Locate the cell with the specified text and output its [X, Y] center coordinate. 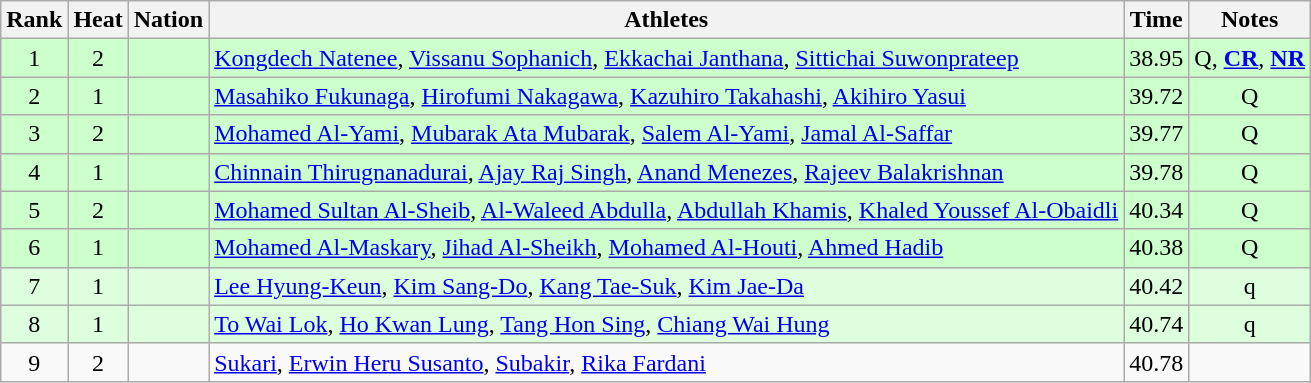
Heat [98, 20]
Time [1156, 20]
Notes [1250, 20]
Mohamed Al-Yami, Mubarak Ata Mubarak, Salem Al-Yami, Jamal Al-Saffar [666, 134]
40.74 [1156, 324]
Nation [168, 20]
38.95 [1156, 58]
To Wai Lok, Ho Kwan Lung, Tang Hon Sing, Chiang Wai Hung [666, 324]
40.78 [1156, 362]
Kongdech Natenee, Vissanu Sophanich, Ekkachai Janthana, Sittichai Suwonprateep [666, 58]
7 [34, 286]
3 [34, 134]
Chinnain Thirugnanadurai, Ajay Raj Singh, Anand Menezes, Rajeev Balakrishnan [666, 172]
5 [34, 210]
Lee Hyung-Keun, Kim Sang-Do, Kang Tae-Suk, Kim Jae-Da [666, 286]
4 [34, 172]
40.34 [1156, 210]
39.78 [1156, 172]
8 [34, 324]
Mohamed Al-Maskary, Jihad Al-Sheikh, Mohamed Al-Houti, Ahmed Hadib [666, 248]
39.72 [1156, 96]
Sukari, Erwin Heru Susanto, Subakir, Rika Fardani [666, 362]
9 [34, 362]
6 [34, 248]
Mohamed Sultan Al-Sheib, Al-Waleed Abdulla, Abdullah Khamis, Khaled Youssef Al-Obaidli [666, 210]
Athletes [666, 20]
Q, CR, NR [1250, 58]
40.42 [1156, 286]
40.38 [1156, 248]
Rank [34, 20]
Masahiko Fukunaga, Hirofumi Nakagawa, Kazuhiro Takahashi, Akihiro Yasui [666, 96]
39.77 [1156, 134]
